Return (X, Y) of the center of cell containing provided text 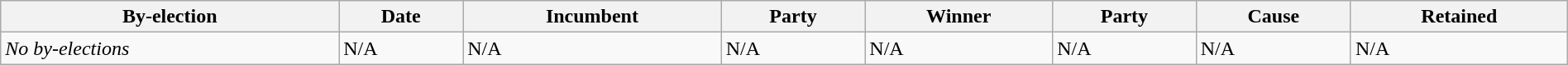
Cause (1274, 17)
Incumbent (592, 17)
Winner (959, 17)
No by-elections (170, 48)
By-election (170, 17)
Date (401, 17)
Retained (1459, 17)
